Capture the cell that displays the provided text and extract its (X, Y) central coordinate. 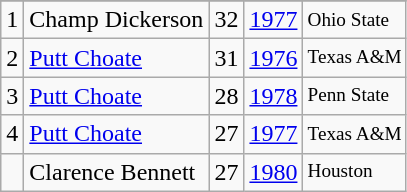
32 (226, 20)
3 (12, 96)
31 (226, 58)
Ohio State (354, 20)
4 (12, 134)
Penn State (354, 96)
1976 (274, 58)
Clarence Bennett (116, 172)
1978 (274, 96)
1980 (274, 172)
Champ Dickerson (116, 20)
28 (226, 96)
2 (12, 58)
Houston (354, 172)
1 (12, 20)
